Identify which cell holds the provided text, then report its (x, y) central coordinate. 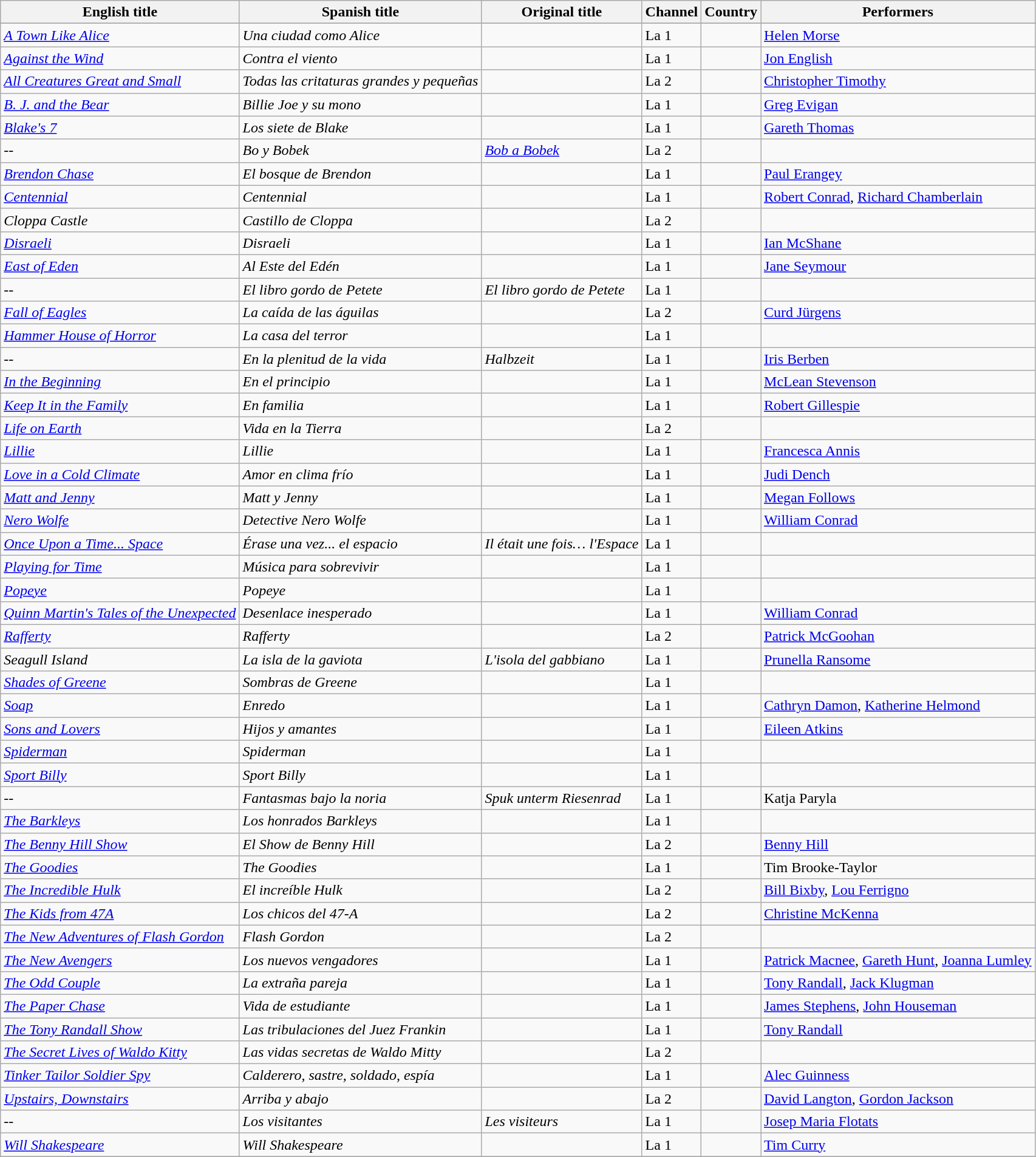
Jon English (898, 58)
Gareth Thomas (898, 128)
Country (731, 12)
Spuk unterm Riesenrad (562, 798)
The Incredible Hulk (120, 890)
En familia (361, 405)
Fall of Eagles (120, 313)
El increíble Hulk (361, 890)
The Benny Hill Show (120, 844)
Vida de estudiante (361, 1006)
Vida en la Tierra (361, 428)
Il était une fois… l'Espace (562, 544)
Los nuevos vengadores (361, 960)
Billie Joe y su mono (361, 104)
The Secret Lives of Waldo Kitty (120, 1053)
The New Avengers (120, 960)
Jane Seymour (898, 266)
East of Eden (120, 266)
Las tribulaciones del Juez Frankin (361, 1029)
Once Upon a Time... Space (120, 544)
Flash Gordon (361, 937)
English title (120, 12)
La casa del terror (361, 336)
The Paper Chase (120, 1006)
Fantasmas bajo la noria (361, 798)
Channel (672, 12)
Nero Wolfe (120, 520)
Cloppa Castle (120, 220)
Calderero, sastre, soldado, espía (361, 1076)
Ian McShane (898, 243)
A Town Like Alice (120, 35)
Hijos y amantes (361, 729)
Blake's 7 (120, 128)
Katja Paryla (898, 798)
Francesca Annis (898, 451)
Alec Guinness (898, 1076)
Prunella Ransome (898, 659)
Halbzeit (562, 359)
Upstairs, Downstairs (120, 1099)
McLean Stevenson (898, 382)
Bill Bixby, Lou Ferrigno (898, 890)
Érase una vez... el espacio (361, 544)
Iris Berben (898, 359)
Al Este del Edén (361, 266)
Tony Randall, Jack Klugman (898, 983)
Patrick Macnee, Gareth Hunt, Joanna Lumley (898, 960)
Detective Nero Wolfe (361, 520)
Christopher Timothy (898, 81)
Tinker Tailor Soldier Spy (120, 1076)
Love in a Cold Climate (120, 474)
Cathryn Damon, Katherine Helmond (898, 706)
Life on Earth (120, 428)
Sombras de Greene (361, 683)
Música para sobrevivir (361, 567)
La isla de la gaviota (361, 659)
The Barkleys (120, 821)
En la plenitud de la vida (361, 359)
Enredo (361, 706)
Les visiteurs (562, 1122)
Tim Curry (898, 1145)
Patrick McGoohan (898, 636)
Tim Brooke-Taylor (898, 867)
The Odd Couple (120, 983)
Los visitantes (361, 1122)
Helen Morse (898, 35)
Josep Maria Flotats (898, 1122)
Spanish title (361, 12)
Los honrados Barkleys (361, 821)
Desenlace inesperado (361, 613)
La caída de las águilas (361, 313)
Judi Dench (898, 474)
Las vidas secretas de Waldo Mitty (361, 1053)
Playing for Time (120, 567)
Curd Jürgens (898, 313)
Contra el viento (361, 58)
Megan Follows (898, 497)
In the Beginning (120, 382)
Sons and Lovers (120, 729)
El Show de Benny Hill (361, 844)
David Langton, Gordon Jackson (898, 1099)
Matt and Jenny (120, 497)
L'isola del gabbiano (562, 659)
Against the Wind (120, 58)
Una ciudad como Alice (361, 35)
Matt y Jenny (361, 497)
En el principio (361, 382)
The Kids from 47A (120, 913)
Brendon Chase (120, 174)
The Tony Randall Show (120, 1029)
Tony Randall (898, 1029)
Benny Hill (898, 844)
Greg Evigan (898, 104)
Bo y Bobek (361, 151)
Hammer House of Horror (120, 336)
Eileen Atkins (898, 729)
The New Adventures of Flash Gordon (120, 937)
Christine McKenna (898, 913)
Soap (120, 706)
Performers (898, 12)
Todas las critaturas grandes y pequeñas (361, 81)
Seagull Island (120, 659)
Arriba y abajo (361, 1099)
Robert Conrad, Richard Chamberlain (898, 197)
All Creatures Great and Small (120, 81)
La extraña pareja (361, 983)
Amor en clima frío (361, 474)
Robert Gillespie (898, 405)
B. J. and the Bear (120, 104)
Castillo de Cloppa (361, 220)
James Stephens, John Houseman (898, 1006)
Shades of Greene (120, 683)
Paul Erangey (898, 174)
Los chicos del 47-A (361, 913)
El bosque de Brendon (361, 174)
Los siete de Blake (361, 128)
Quinn Martin's Tales of the Unexpected (120, 613)
Keep It in the Family (120, 405)
Bob a Bobek (562, 151)
Original title (562, 12)
